Find where the given text appears and provide that cell's center as (X, Y) coordinate. 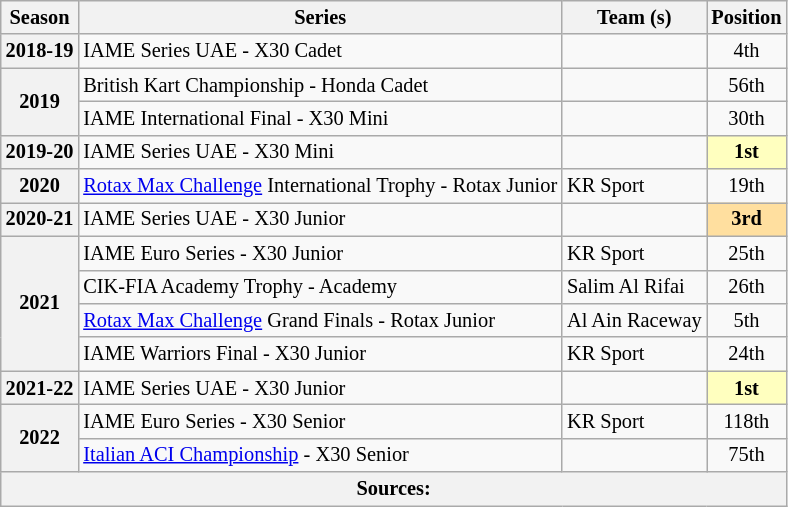
24th (747, 354)
Al Ain Raceway (634, 320)
IAME Euro Series - X30 Junior (320, 253)
CIK-FIA Academy Trophy - Academy (320, 287)
IAME Series UAE - X30 Mini (320, 152)
30th (747, 118)
Position (747, 17)
Season (40, 17)
3rd (747, 219)
IAME Euro Series - X30 Senior (320, 421)
2020-21 (40, 219)
Team (s) (634, 17)
Rotax Max Challenge Grand Finals - Rotax Junior (320, 320)
118th (747, 421)
IAME International Final - X30 Mini (320, 118)
56th (747, 85)
4th (747, 51)
IAME Series UAE - X30 Cadet (320, 51)
Sources: (394, 489)
2019-20 (40, 152)
Italian ACI Championship - X30 Senior (320, 455)
2021 (40, 304)
25th (747, 253)
Rotax Max Challenge International Trophy - Rotax Junior (320, 186)
75th (747, 455)
26th (747, 287)
2018-19 (40, 51)
British Kart Championship - Honda Cadet (320, 85)
Salim Al Rifai (634, 287)
2022 (40, 438)
IAME Warriors Final - X30 Junior (320, 354)
5th (747, 320)
2020 (40, 186)
2019 (40, 102)
Series (320, 17)
19th (747, 186)
2021-22 (40, 388)
